Provide the (X, Y) coordinate of the cell's center where the given text is located.  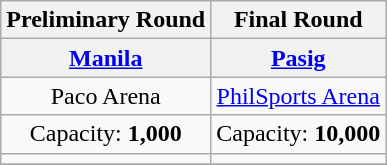
PhilSports Arena (298, 96)
Preliminary Round (106, 20)
Paco Arena (106, 96)
Final Round (298, 20)
Manila (106, 58)
Capacity: 1,000 (106, 134)
Capacity: 10,000 (298, 134)
Pasig (298, 58)
